Provide the [X, Y] coordinate of the cell's center where the given text is located.  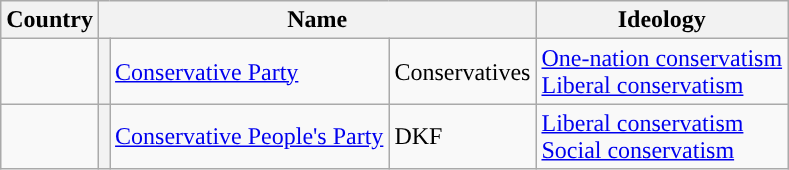
Conservative People's Party [250, 136]
Conservatives [462, 72]
Country [50, 20]
DKF [462, 136]
Name [316, 20]
Liberal conservatismSocial conservatism [662, 136]
Conservative Party [250, 72]
Ideology [662, 20]
One-nation conservatismLiberal conservatism [662, 72]
